From the cell containing the given text, extract its center point as (x, y) coordinate. 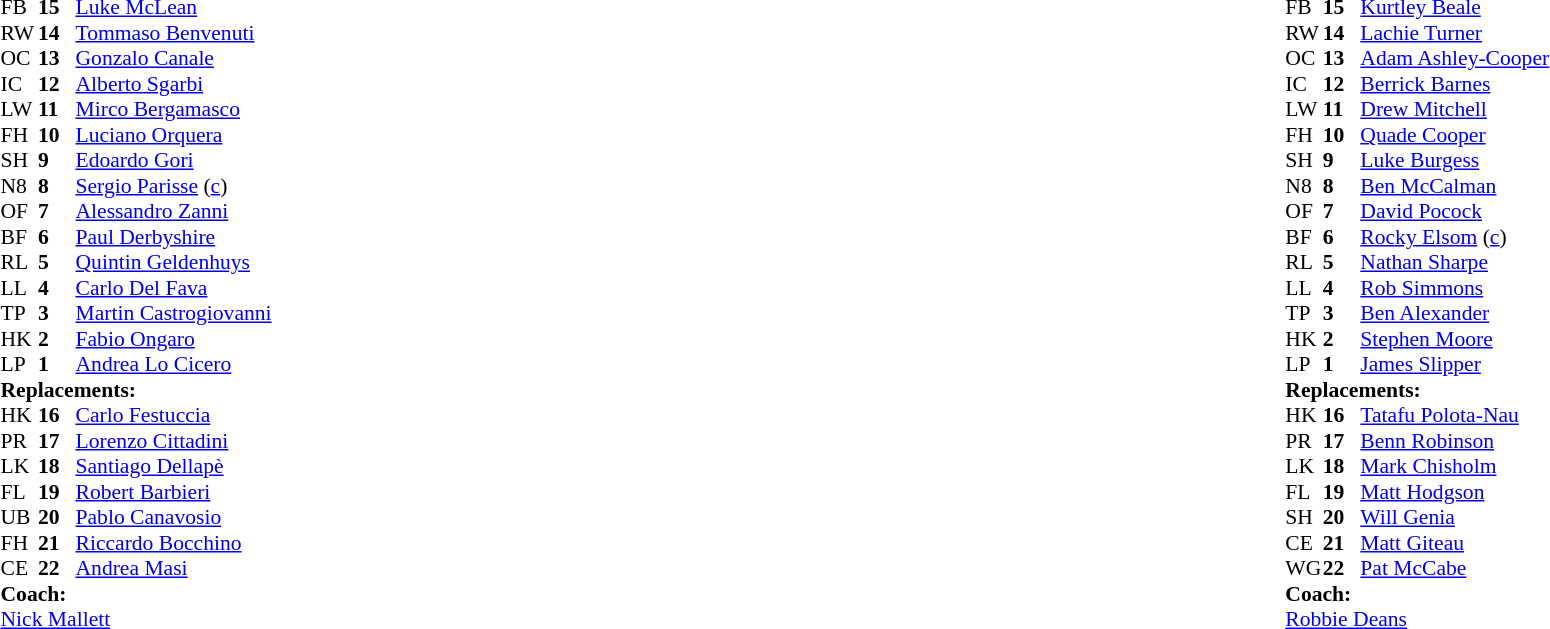
David Pocock (1454, 211)
Andrea Lo Cicero (174, 365)
Lachie Turner (1454, 33)
Martin Castrogiovanni (174, 313)
Matt Hodgson (1454, 492)
Rob Simmons (1454, 288)
Mark Chisholm (1454, 467)
Robert Barbieri (174, 492)
Berrick Barnes (1454, 84)
Stephen Moore (1454, 339)
Pat McCabe (1454, 569)
Luke Burgess (1454, 161)
Matt Giteau (1454, 543)
Pablo Canavosio (174, 517)
Alberto Sgarbi (174, 84)
Alessandro Zanni (174, 211)
WG (1304, 569)
Will Genia (1454, 517)
Ben McCalman (1454, 186)
Santiago Dellapè (174, 467)
Sergio Parisse (c) (174, 186)
Fabio Ongaro (174, 339)
Adam Ashley-Cooper (1454, 59)
Ben Alexander (1454, 313)
Riccardo Bocchino (174, 543)
Mirco Bergamasco (174, 109)
Carlo Del Fava (174, 288)
Luciano Orquera (174, 135)
Quade Cooper (1454, 135)
Carlo Festuccia (174, 415)
Tommaso Benvenuti (174, 33)
Drew Mitchell (1454, 109)
Paul Derbyshire (174, 237)
Lorenzo Cittadini (174, 441)
Quintin Geldenhuys (174, 263)
Gonzalo Canale (174, 59)
Tatafu Polota-Nau (1454, 415)
Rocky Elsom (c) (1454, 237)
James Slipper (1454, 365)
Andrea Masi (174, 569)
Edoardo Gori (174, 161)
UB (19, 517)
Nathan Sharpe (1454, 263)
Benn Robinson (1454, 441)
